From the cell containing the given text, extract its center point as [x, y] coordinate. 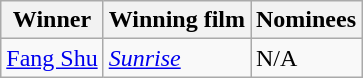
Winner [52, 20]
Winning film [176, 20]
Sunrise [176, 58]
Nominees [306, 20]
N/A [306, 58]
Fang Shu [52, 58]
